Find where the given text appears and provide that cell's center as (x, y) coordinate. 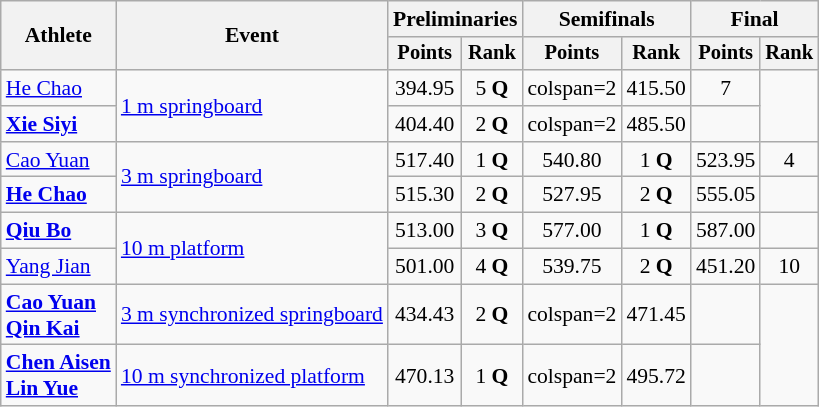
10 m platform (252, 248)
Yang Jian (58, 267)
Athlete (58, 36)
527.95 (572, 195)
404.40 (425, 124)
3 m springboard (252, 178)
3 m synchronized springboard (252, 314)
485.50 (656, 124)
415.50 (656, 88)
394.95 (425, 88)
Xie Siyi (58, 124)
523.95 (726, 160)
1 m springboard (252, 106)
501.00 (425, 267)
Cao Yuan (58, 160)
515.30 (425, 195)
451.20 (726, 267)
Qiu Bo (58, 231)
10 m synchronized platform (252, 376)
513.00 (425, 231)
434.43 (425, 314)
517.40 (425, 160)
495.72 (656, 376)
Cao YuanQin Kai (58, 314)
5 Q (492, 88)
577.00 (572, 231)
Semifinals (606, 19)
Preliminaries (455, 19)
Chen AisenLin Yue (58, 376)
471.45 (656, 314)
555.05 (726, 195)
Final (754, 19)
7 (726, 88)
4 (789, 160)
539.75 (572, 267)
Event (252, 36)
4 Q (492, 267)
10 (789, 267)
3 Q (492, 231)
470.13 (425, 376)
587.00 (726, 231)
540.80 (572, 160)
